Provide the (x, y) coordinate of the cell's center where the given text is located.  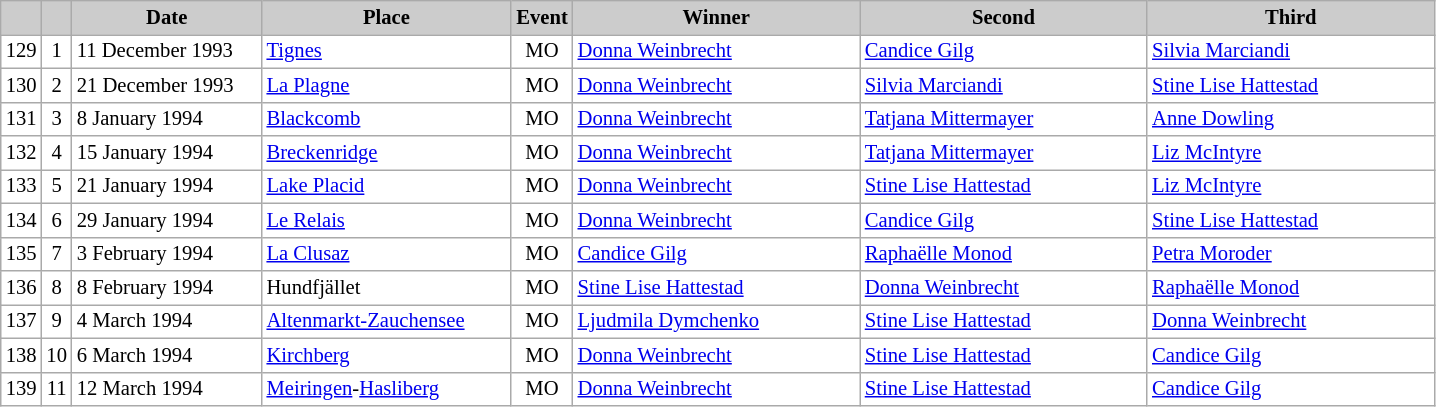
Second (1004, 17)
6 March 1994 (167, 355)
La Plagne (387, 85)
Kirchberg (387, 355)
136 (22, 287)
137 (22, 321)
La Clusaz (387, 254)
Ljudmila Dymchenko (716, 321)
129 (22, 51)
Blackcomb (387, 119)
Winner (716, 17)
Le Relais (387, 220)
8 (56, 287)
Breckenridge (387, 153)
11 (56, 389)
6 (56, 220)
8 February 1994 (167, 287)
Hundfjället (387, 287)
10 (56, 355)
8 January 1994 (167, 119)
9 (56, 321)
Altenmarkt-Zauchensee (387, 321)
15 January 1994 (167, 153)
11 December 1993 (167, 51)
Third (1290, 17)
2 (56, 85)
Tignes (387, 51)
Event (542, 17)
134 (22, 220)
1 (56, 51)
Lake Placid (387, 186)
133 (22, 186)
135 (22, 254)
7 (56, 254)
Anne Dowling (1290, 119)
Meiringen-Hasliberg (387, 389)
4 (56, 153)
4 March 1994 (167, 321)
Petra Moroder (1290, 254)
3 February 1994 (167, 254)
139 (22, 389)
12 March 1994 (167, 389)
21 December 1993 (167, 85)
21 January 1994 (167, 186)
Date (167, 17)
3 (56, 119)
130 (22, 85)
132 (22, 153)
131 (22, 119)
138 (22, 355)
5 (56, 186)
Place (387, 17)
29 January 1994 (167, 220)
